Extract the [x, y] coordinate from the center of the cell holding the provided text.  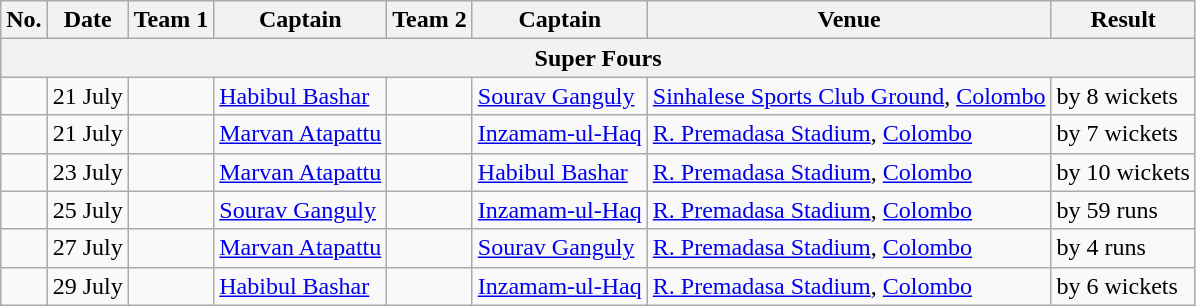
No. [24, 20]
Team 2 [430, 20]
25 July [88, 210]
29 July [88, 286]
by 6 wickets [1123, 286]
by 4 runs [1123, 248]
by 8 wickets [1123, 96]
Date [88, 20]
27 July [88, 248]
Result [1123, 20]
by 59 runs [1123, 210]
Sinhalese Sports Club Ground, Colombo [849, 96]
Team 1 [171, 20]
by 10 wickets [1123, 172]
Super Fours [598, 58]
23 July [88, 172]
Venue [849, 20]
by 7 wickets [1123, 134]
